Identify which cell holds the provided text, then report its (x, y) central coordinate. 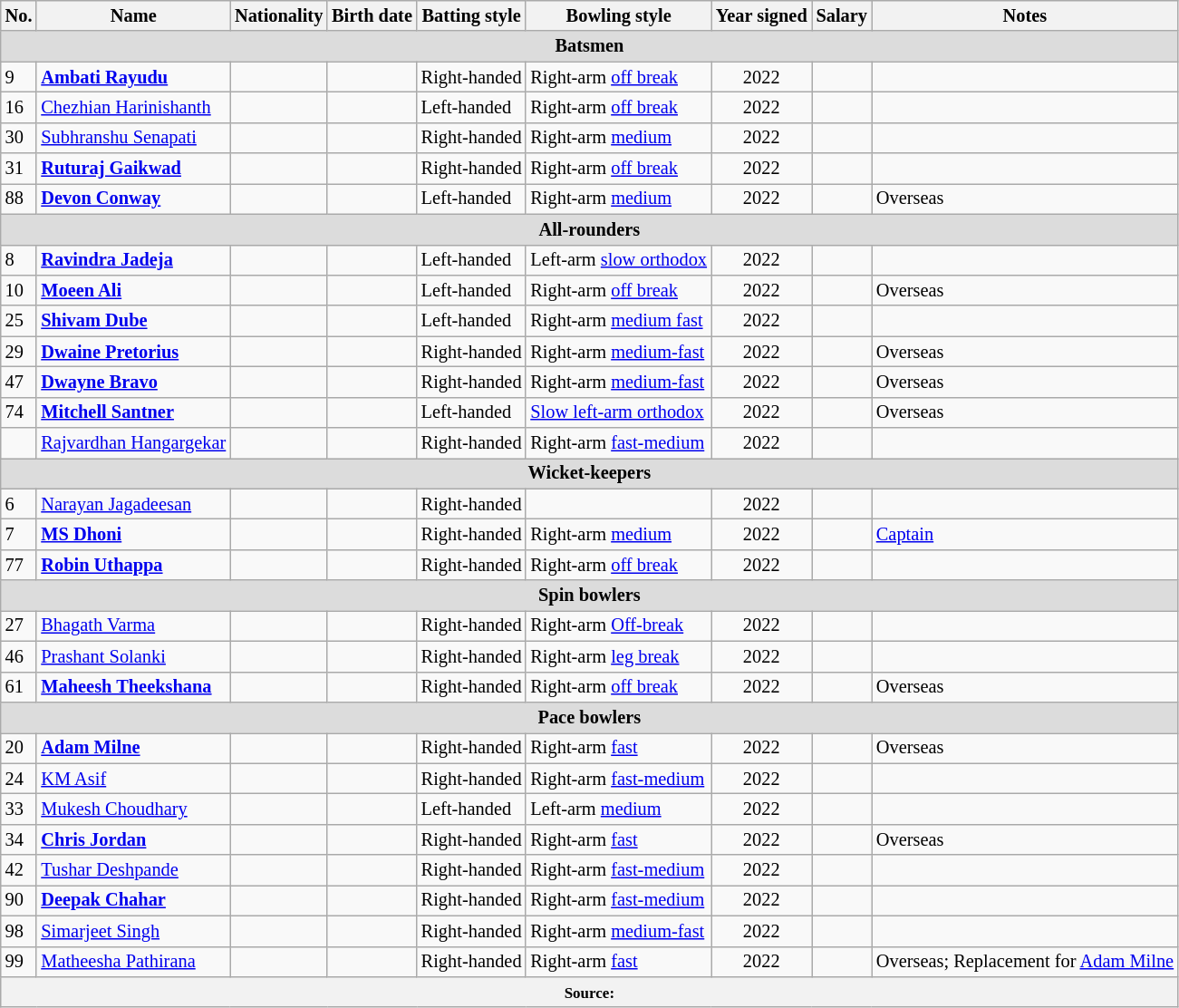
31 (19, 169)
7 (19, 534)
90 (19, 900)
Pace bowlers (589, 717)
61 (19, 687)
33 (19, 809)
Right-arm Off-break (618, 625)
29 (19, 352)
Name (133, 15)
MS Dhoni (133, 534)
99 (19, 962)
42 (19, 870)
Captain (1025, 534)
47 (19, 382)
Left-arm slow orthodox (618, 260)
Shivam Dube (133, 321)
All-rounders (589, 229)
Nationality (279, 15)
Left-arm medium (618, 809)
Notes (1025, 15)
Adam Milne (133, 748)
Mitchell Santner (133, 412)
77 (19, 565)
Right-arm medium fast (618, 321)
KM Asif (133, 779)
Narayan Jagadeesan (133, 504)
Rajvardhan Hangargekar (133, 443)
Ambati Rayudu (133, 77)
27 (19, 625)
Devon Conway (133, 199)
Dwayne Bravo (133, 382)
20 (19, 748)
8 (19, 260)
Year signed (761, 15)
Tushar Deshpande (133, 870)
Dwaine Pretorius (133, 352)
Ruturaj Gaikwad (133, 169)
34 (19, 839)
Spin bowlers (589, 596)
Ravindra Jadeja (133, 260)
Overseas; Replacement for Adam Milne (1025, 962)
Mukesh Choudhary (133, 809)
Subhranshu Senapati (133, 138)
Robin Uthappa (133, 565)
Prashant Solanki (133, 656)
Right-arm leg break (618, 656)
Source: (589, 992)
Slow left-arm orthodox (618, 412)
25 (19, 321)
Batting style (471, 15)
No. (19, 15)
10 (19, 290)
Batsmen (589, 46)
Matheesha Pathirana (133, 962)
16 (19, 107)
Moeen Ali (133, 290)
Birth date (372, 15)
46 (19, 656)
6 (19, 504)
74 (19, 412)
9 (19, 77)
Salary (842, 15)
Bhagath Varma (133, 625)
88 (19, 199)
Wicket-keepers (589, 473)
Chris Jordan (133, 839)
30 (19, 138)
Simarjeet Singh (133, 931)
Bowling style (618, 15)
98 (19, 931)
24 (19, 779)
Deepak Chahar (133, 900)
Maheesh Theekshana (133, 687)
Chezhian Harinishanth (133, 107)
